Capture the cell that displays the provided text and extract its [X, Y] central coordinate. 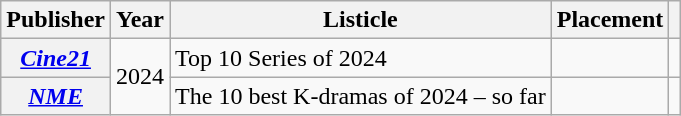
Placement [610, 20]
Cine21 [56, 58]
Listicle [361, 20]
Publisher [56, 20]
2024 [140, 77]
NME [56, 96]
Top 10 Series of 2024 [361, 58]
Year [140, 20]
The 10 best K-dramas of 2024 – so far [361, 96]
